Identify which cell holds the provided text, then report its [X, Y] central coordinate. 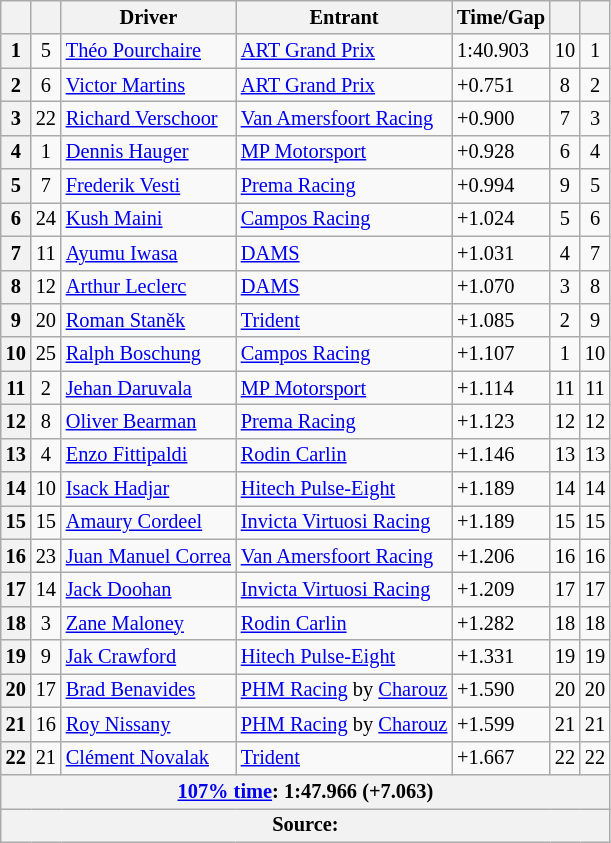
+1.107 [501, 354]
+1.031 [501, 253]
Jehan Daruvala [148, 388]
+1.114 [501, 388]
Isack Hadjar [148, 489]
Time/Gap [501, 17]
+1.206 [501, 556]
Roy Nissany [148, 724]
+1.085 [501, 320]
+1.146 [501, 455]
Driver [148, 17]
+0.751 [501, 85]
Ayumu Iwasa [148, 253]
Brad Benavides [148, 690]
+1.070 [501, 287]
Roman Staněk [148, 320]
Enzo Fittipaldi [148, 455]
Zane Maloney [148, 623]
Victor Martins [148, 85]
+1.590 [501, 690]
+1.024 [501, 219]
+1.282 [501, 623]
+0.928 [501, 152]
Entrant [344, 17]
+0.994 [501, 186]
Amaury Cordeel [148, 522]
+1.599 [501, 724]
Arthur Leclerc [148, 287]
+1.331 [501, 657]
Jack Doohan [148, 589]
+0.900 [501, 118]
Clément Novalak [148, 758]
Dennis Hauger [148, 152]
Kush Maini [148, 219]
Source: [306, 825]
+1.123 [501, 421]
1:40.903 [501, 51]
Ralph Boschung [148, 354]
Jak Crawford [148, 657]
25 [46, 354]
24 [46, 219]
Oliver Bearman [148, 421]
107% time: 1:47.966 (+7.063) [306, 791]
Théo Pourchaire [148, 51]
23 [46, 556]
Juan Manuel Correa [148, 556]
+1.667 [501, 758]
+1.209 [501, 589]
Richard Verschoor [148, 118]
Frederik Vesti [148, 186]
